Return (x, y) of the center of cell containing provided text 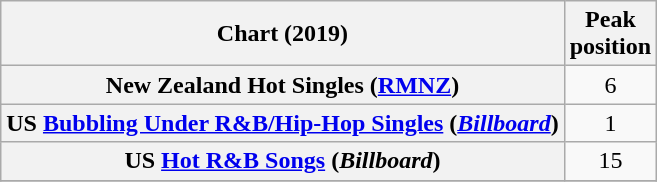
15 (610, 161)
Chart (2019) (282, 34)
Peakposition (610, 34)
New Zealand Hot Singles (RMNZ) (282, 85)
US Bubbling Under R&B/Hip-Hop Singles (Billboard) (282, 123)
1 (610, 123)
6 (610, 85)
US Hot R&B Songs (Billboard) (282, 161)
